Scan for the cell matching the given text and deliver its (X, Y) coordinate at center. 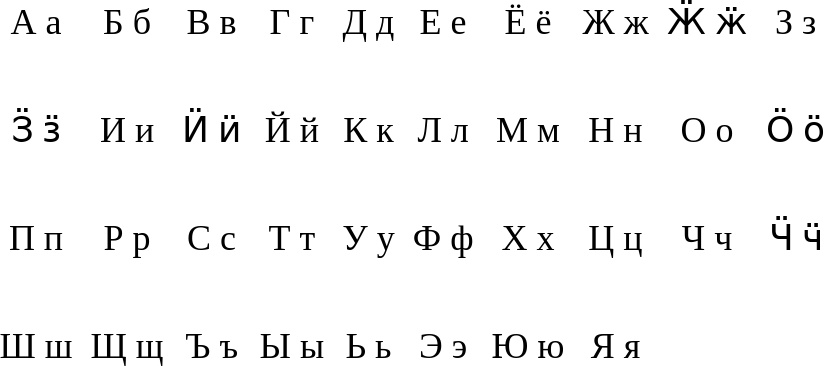
К к (369, 130)
Ч ч (707, 238)
Н н (616, 130)
И и (127, 130)
Х х (528, 238)
У у (369, 238)
Т т (292, 238)
Ӥ ӥ (212, 130)
О о (707, 130)
С с (212, 238)
Ф ф (443, 238)
Л л (443, 130)
Й й (292, 130)
Ц ц (616, 238)
Р р (127, 238)
М м (528, 130)
